For the text-containing cell, return its midpoint in (X, Y) coordinate format. 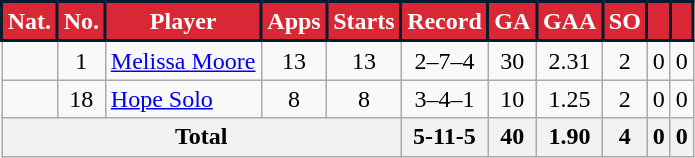
2.31 (570, 60)
Record (444, 22)
1.90 (570, 137)
Nat. (30, 22)
Total (202, 137)
Apps (294, 22)
SO (626, 22)
No. (81, 22)
Hope Solo (183, 99)
GA (512, 22)
3–4–1 (444, 99)
10 (512, 99)
18 (81, 99)
2–7–4 (444, 60)
1.25 (570, 99)
Starts (364, 22)
30 (512, 60)
Player (183, 22)
40 (512, 137)
4 (626, 137)
1 (81, 60)
Melissa Moore (183, 60)
5-11-5 (444, 137)
GAA (570, 22)
